Identify which cell holds the provided text, then report its (X, Y) central coordinate. 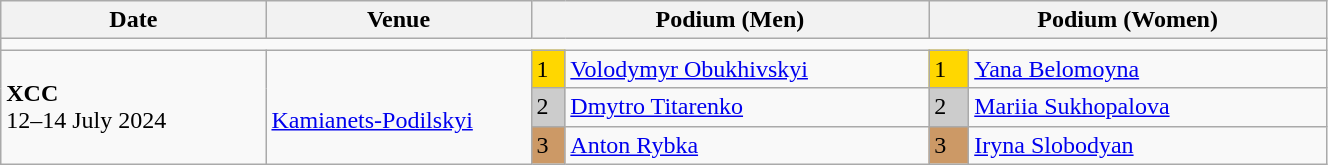
Mariia Sukhopalova (1148, 107)
Kamianets-Podilskyi (398, 107)
Yana Belomoyna (1148, 69)
Venue (398, 20)
XCC 12–14 July 2024 (134, 107)
Dmytro Titarenko (747, 107)
Volodymyr Obukhivskyi (747, 69)
Podium (Women) (1128, 20)
Date (134, 20)
Iryna Slobodyan (1148, 145)
Podium (Men) (730, 20)
Anton Rybka (747, 145)
